Return the [x, y] coordinate for the center point of the cell that contains the specified text.  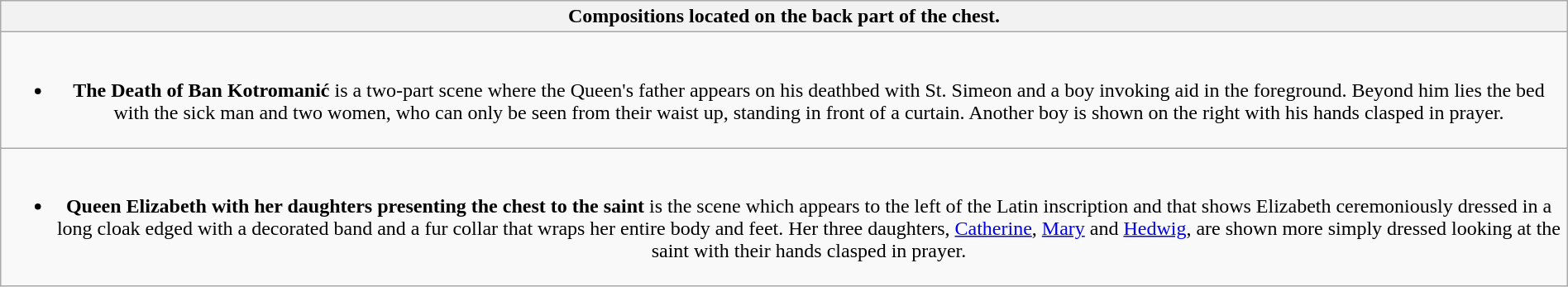
Compositions located on the back part of the chest. [784, 17]
